Extract the [X, Y] coordinate from the center of the cell holding the provided text.  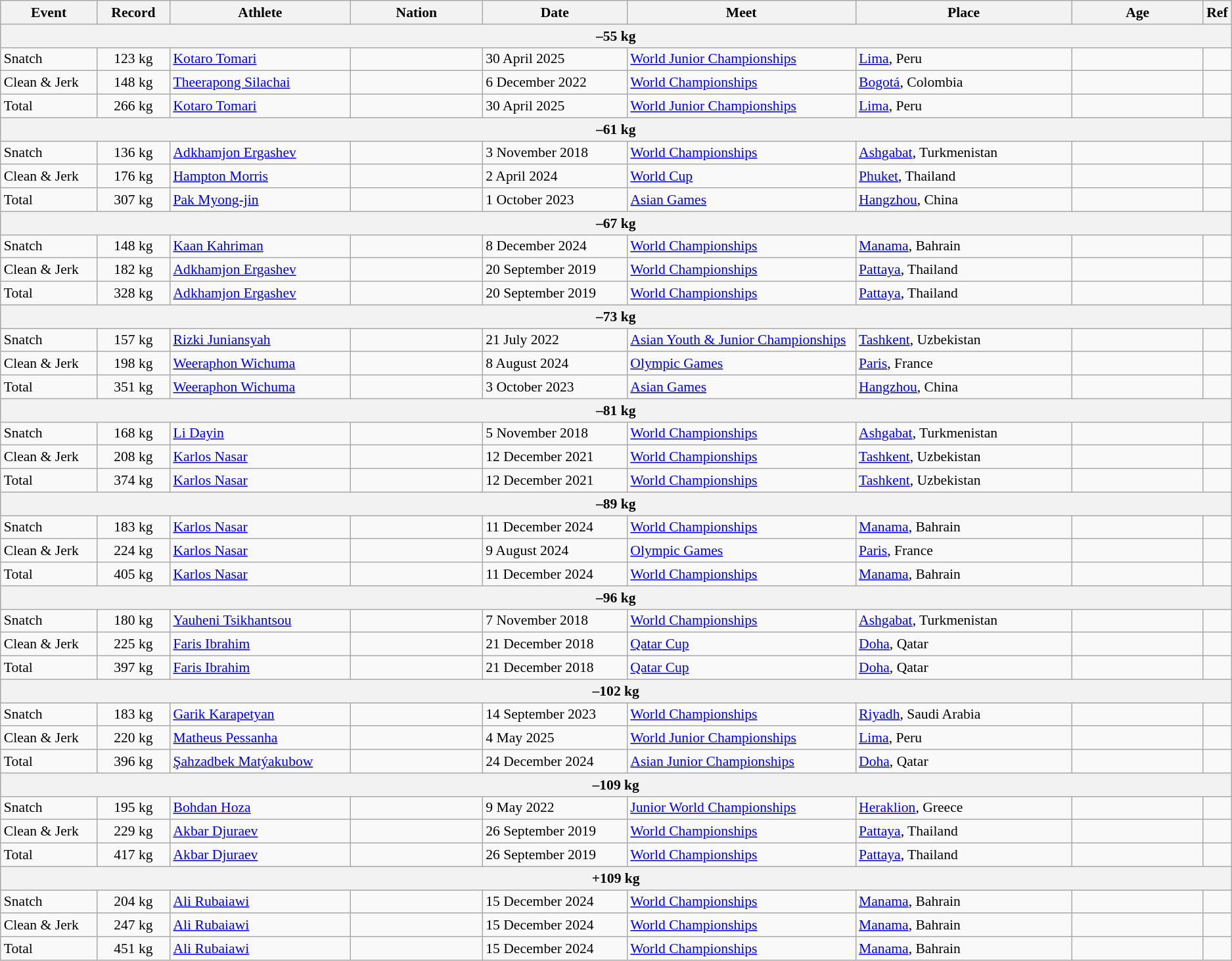
225 kg [133, 644]
Bogotá, Colombia [963, 83]
3 November 2018 [555, 153]
Hampton Morris [260, 177]
220 kg [133, 738]
Şahzadbek Matýakubow [260, 761]
Record [133, 12]
328 kg [133, 294]
Bohdan Hoza [260, 808]
180 kg [133, 621]
182 kg [133, 270]
2 April 2024 [555, 177]
6 December 2022 [555, 83]
4 May 2025 [555, 738]
Junior World Championships [741, 808]
–102 kg [616, 691]
Li Dayin [260, 434]
208 kg [133, 457]
Place [963, 12]
–81 kg [616, 411]
Asian Junior Championships [741, 761]
–89 kg [616, 504]
Rizki Juniansyah [260, 340]
+109 kg [616, 878]
396 kg [133, 761]
229 kg [133, 832]
21 July 2022 [555, 340]
Event [49, 12]
–55 kg [616, 36]
157 kg [133, 340]
World Cup [741, 177]
–61 kg [616, 129]
451 kg [133, 949]
307 kg [133, 200]
204 kg [133, 902]
Age [1137, 12]
168 kg [133, 434]
–96 kg [616, 598]
Theerapong Silachai [260, 83]
3 October 2023 [555, 387]
397 kg [133, 668]
1 October 2023 [555, 200]
351 kg [133, 387]
Matheus Pessanha [260, 738]
Nation [417, 12]
9 May 2022 [555, 808]
123 kg [133, 59]
405 kg [133, 574]
Date [555, 12]
417 kg [133, 855]
Athlete [260, 12]
5 November 2018 [555, 434]
224 kg [133, 551]
7 November 2018 [555, 621]
24 December 2024 [555, 761]
8 August 2024 [555, 364]
Ref [1217, 12]
8 December 2024 [555, 246]
Pak Myong-jin [260, 200]
Yauheni Tsikhantsou [260, 621]
9 August 2024 [555, 551]
–73 kg [616, 317]
Asian Youth & Junior Championships [741, 340]
Garik Karapetyan [260, 715]
–109 kg [616, 785]
Riyadh, Saudi Arabia [963, 715]
136 kg [133, 153]
176 kg [133, 177]
14 September 2023 [555, 715]
Meet [741, 12]
247 kg [133, 926]
195 kg [133, 808]
Heraklion, Greece [963, 808]
–67 kg [616, 223]
374 kg [133, 481]
Kaan Kahriman [260, 246]
266 kg [133, 106]
Phuket, Thailand [963, 177]
198 kg [133, 364]
